Return the (x, y) coordinate for the center point of the cell that contains the specified text.  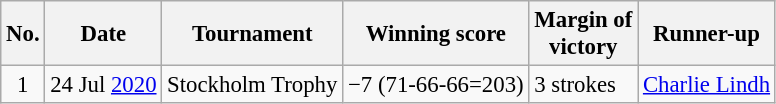
Margin ofvictory (584, 34)
No. (23, 34)
1 (23, 85)
−7 (71-66-66=203) (436, 85)
Date (104, 34)
24 Jul 2020 (104, 85)
Tournament (252, 34)
Stockholm Trophy (252, 85)
3 strokes (584, 85)
Charlie Lindh (707, 85)
Runner-up (707, 34)
Winning score (436, 34)
